Scan for the cell matching the given text and deliver its [X, Y] coordinate at center. 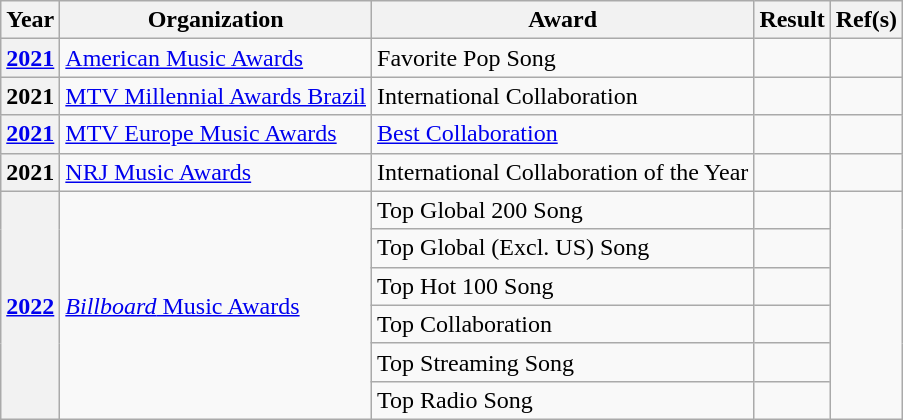
NRJ Music Awards [216, 172]
Organization [216, 20]
Top Streaming Song [563, 362]
Top Hot 100 Song [563, 286]
International Collaboration of the Year [563, 172]
Award [563, 20]
MTV Millennial Awards Brazil [216, 96]
International Collaboration [563, 96]
Favorite Pop Song [563, 58]
Top Global 200 Song [563, 210]
Top Radio Song [563, 400]
Top Collaboration [563, 324]
Best Collaboration [563, 134]
Top Global (Excl. US) Song [563, 248]
Ref(s) [866, 20]
2022 [30, 305]
Billboard Music Awards [216, 305]
Year [30, 20]
MTV Europe Music Awards [216, 134]
Result [792, 20]
American Music Awards [216, 58]
